From the cell containing the given text, extract its center point as (x, y) coordinate. 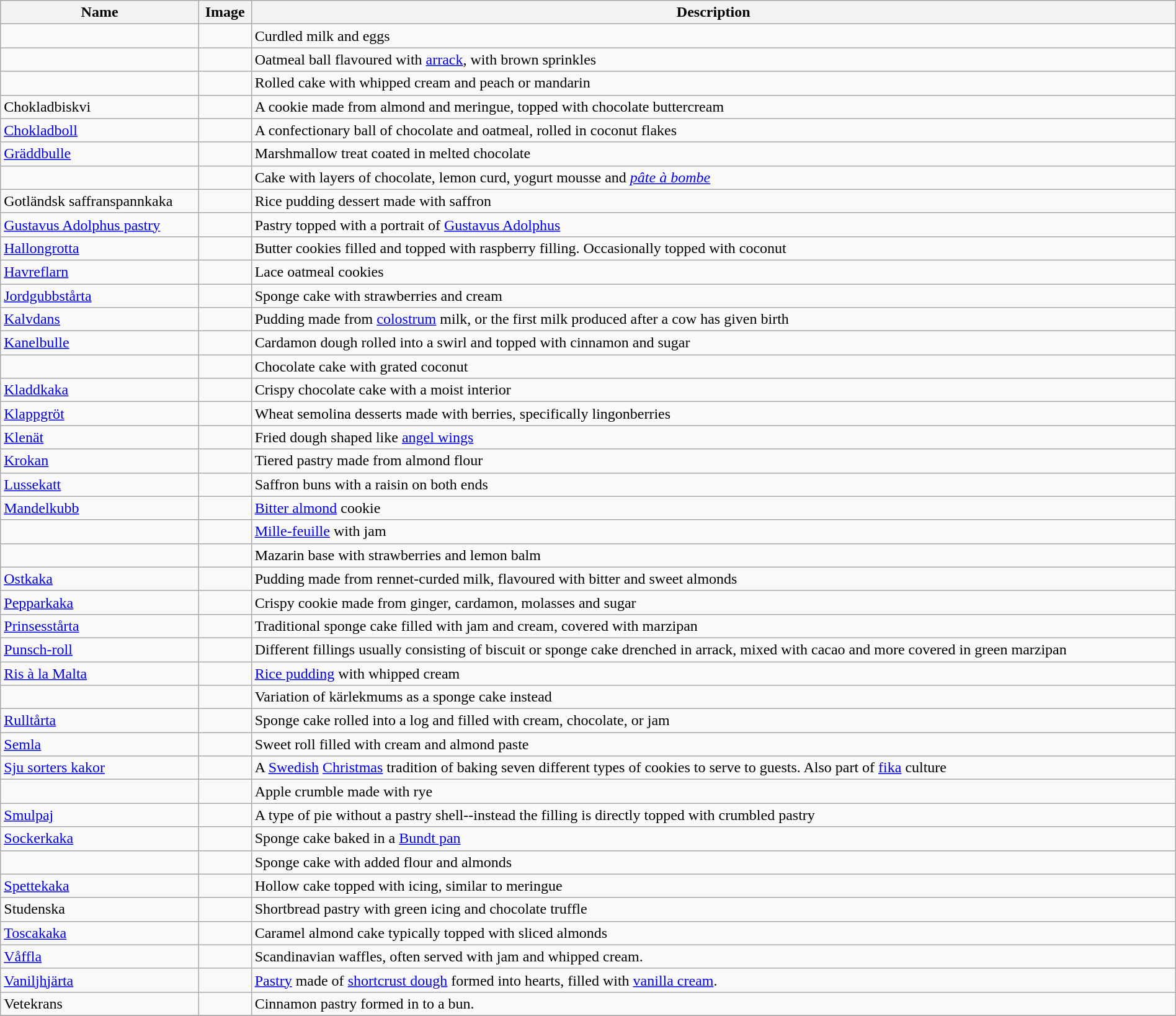
Pastry topped with a portrait of Gustavus Adolphus (713, 225)
Rice pudding with whipped cream (713, 673)
Chokladbiskvi (100, 107)
Saffron buns with a raisin on both ends (713, 484)
Punsch-roll (100, 649)
Curdled milk and eggs (713, 36)
Sju sorters kakor (100, 768)
Traditional sponge cake filled with jam and cream, covered with marzipan (713, 626)
Crispy chocolate cake with a moist interior (713, 390)
Name (100, 12)
Rulltårta (100, 721)
Mandelkubb (100, 508)
Smulpaj (100, 815)
Sponge cake with added flour and almonds (713, 862)
Pudding made from colostrum milk, or the first milk produced after a cow has given birth (713, 319)
Vetekrans (100, 1004)
Spettekaka (100, 886)
A cookie made from almond and meringue, topped with chocolate buttercream (713, 107)
Jordgubbstårta (100, 296)
Kalvdans (100, 319)
Cinnamon pastry formed in to a bun. (713, 1004)
Krokan (100, 461)
Sponge cake rolled into a log and filled with cream, chocolate, or jam (713, 721)
Pastry made of shortcrust dough formed into hearts, filled with vanilla cream. (713, 980)
Semla (100, 744)
Oatmeal ball flavoured with arrack, with brown sprinkles (713, 60)
Apple crumble made with rye (713, 791)
A Swedish Christmas tradition of baking seven different types of cookies to serve to guests. Also part of fika culture (713, 768)
Marshmallow treat coated in melted chocolate (713, 154)
Havreflarn (100, 272)
Description (713, 12)
Klenät (100, 437)
Kanelbulle (100, 343)
Bitter almond cookie (713, 508)
Hallongrotta (100, 248)
Wheat semolina desserts made with berries, specifically lingonberries (713, 414)
Gustavus Adolphus pastry (100, 225)
Rice pudding dessert made with saffron (713, 201)
Scandinavian waffles, often served with jam and whipped cream. (713, 956)
Butter cookies filled and topped with raspberry filling. Occasionally topped with coconut (713, 248)
Fried dough shaped like angel wings (713, 437)
Vaniljhjärta (100, 980)
A confectionary ball of chocolate and oatmeal, rolled in coconut flakes (713, 130)
Chokladboll (100, 130)
Cardamon dough rolled into a swirl and topped with cinnamon and sugar (713, 343)
Gotländsk saffranspannkaka (100, 201)
Crispy cookie made from ginger, cardamon, molasses and sugar (713, 602)
Mille-feuille with jam (713, 532)
Mazarin base with strawberries and lemon balm (713, 555)
Rolled cake with whipped cream and peach or mandarin (713, 83)
Sockerkaka (100, 839)
Variation of kärlekmums as a sponge cake instead (713, 697)
Lussekatt (100, 484)
Hollow cake topped with icing, similar to meringue (713, 886)
Pepparkaka (100, 602)
Sweet roll filled with cream and almond paste (713, 744)
Våffla (100, 956)
Sponge cake baked in a Bundt pan (713, 839)
Ostkaka (100, 579)
Ris à la Malta (100, 673)
Sponge cake with strawberries and cream (713, 296)
Lace oatmeal cookies (713, 272)
Pudding made from rennet-curded milk, flavoured with bitter and sweet almonds (713, 579)
Chocolate cake with grated coconut (713, 367)
Klappgröt (100, 414)
Kladdkaka (100, 390)
Image (225, 12)
Caramel almond cake typically topped with sliced almonds (713, 933)
Different fillings usually consisting of biscuit or sponge cake drenched in arrack, mixed with cacao and more covered in green marzipan (713, 649)
Studenska (100, 909)
Tiered pastry made from almond flour (713, 461)
Toscakaka (100, 933)
Cake with layers of chocolate, lemon curd, yogurt mousse and pâte à bombe (713, 177)
Shortbread pastry with green icing and chocolate truffle (713, 909)
Prinsesstårta (100, 626)
Gräddbulle (100, 154)
A type of pie without a pastry shell--instead the filling is directly topped with crumbled pastry (713, 815)
